Provide the (x, y) coordinate of the cell's center where the given text is located.  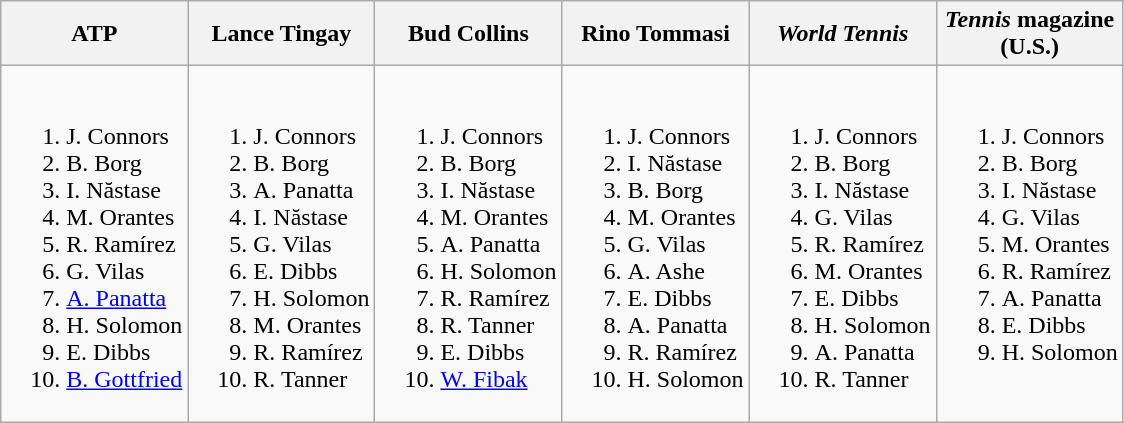
Bud Collins (468, 34)
J. Connors B. Borg I. Năstase M. Orantes R. Ramírez G. Vilas A. Panatta H. Solomon E. Dibbs B. Gottfried (94, 244)
J. Connors I. Năstase B. Borg M. Orantes G. Vilas A. Ashe E. Dibbs A. Panatta R. Ramírez H. Solomon (656, 244)
Tennis magazine(U.S.) (1030, 34)
J. Connors B. Borg I. Năstase G. Vilas M. Orantes R. Ramírez A. Panatta E. Dibbs H. Solomon (1030, 244)
ATP (94, 34)
Lance Tingay (282, 34)
Rino Tommasi (656, 34)
J. Connors B. Borg I. Năstase M. Orantes A. Panatta H. Solomon R. Ramírez R. Tanner E. Dibbs W. Fibak (468, 244)
J. Connors B. Borg A. Panatta I. Năstase G. Vilas E. Dibbs H. Solomon M. Orantes R. Ramírez R. Tanner (282, 244)
World Tennis (842, 34)
J. Connors B. Borg I. Năstase G. Vilas R. Ramírez M. Orantes E. Dibbs H. Solomon A. Panatta R. Tanner (842, 244)
